Pinpoint the cell where the given text exists, returning its (X, Y) midpoint coordinate. 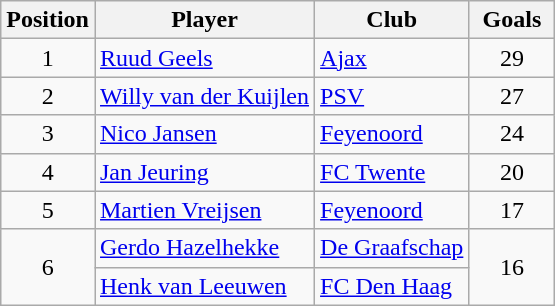
1 (48, 58)
3 (48, 134)
16 (512, 267)
Willy van der Kuijlen (204, 96)
17 (512, 210)
4 (48, 172)
De Graafschap (392, 248)
PSV (392, 96)
Ajax (392, 58)
Position (48, 20)
Jan Jeuring (204, 172)
FC Twente (392, 172)
Henk van Leeuwen (204, 286)
Club (392, 20)
Gerdo Hazelhekke (204, 248)
6 (48, 267)
5 (48, 210)
Ruud Geels (204, 58)
Martien Vreijsen (204, 210)
27 (512, 96)
Nico Jansen (204, 134)
FC Den Haag (392, 286)
24 (512, 134)
20 (512, 172)
Goals (512, 20)
2 (48, 96)
Player (204, 20)
29 (512, 58)
